From the cell containing the given text, extract its center point as [X, Y] coordinate. 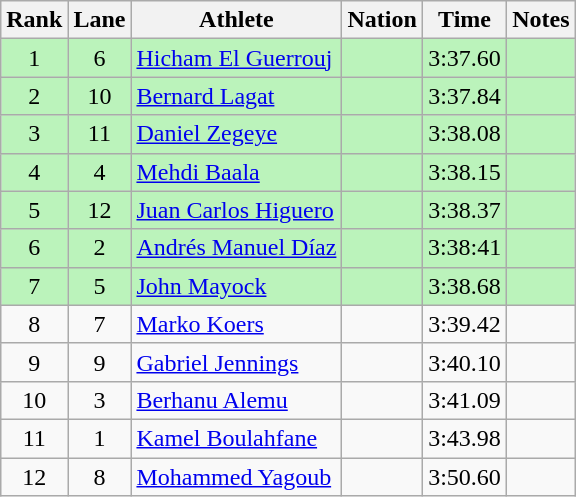
Gabriel Jennings [236, 362]
Athlete [236, 20]
3:37.60 [464, 58]
3:38.37 [464, 210]
Berhanu Alemu [236, 400]
3:38.68 [464, 286]
John Mayock [236, 286]
3:43.98 [464, 438]
Andrés Manuel Díaz [236, 248]
Hicham El Guerrouj [236, 58]
Bernard Lagat [236, 96]
3:37.84 [464, 96]
Mehdi Baala [236, 172]
Kamel Boulahfane [236, 438]
Mohammed Yagoub [236, 477]
Time [464, 20]
3:38.15 [464, 172]
3:40.10 [464, 362]
Nation [382, 20]
Notes [541, 20]
Marko Koers [236, 324]
3:38.08 [464, 134]
3:39.42 [464, 324]
3:41.09 [464, 400]
Lane [100, 20]
Juan Carlos Higuero [236, 210]
3:38:41 [464, 248]
Rank [34, 20]
Daniel Zegeye [236, 134]
3:50.60 [464, 477]
